Return the (X, Y) coordinate for the center point of the cell that contains the specified text.  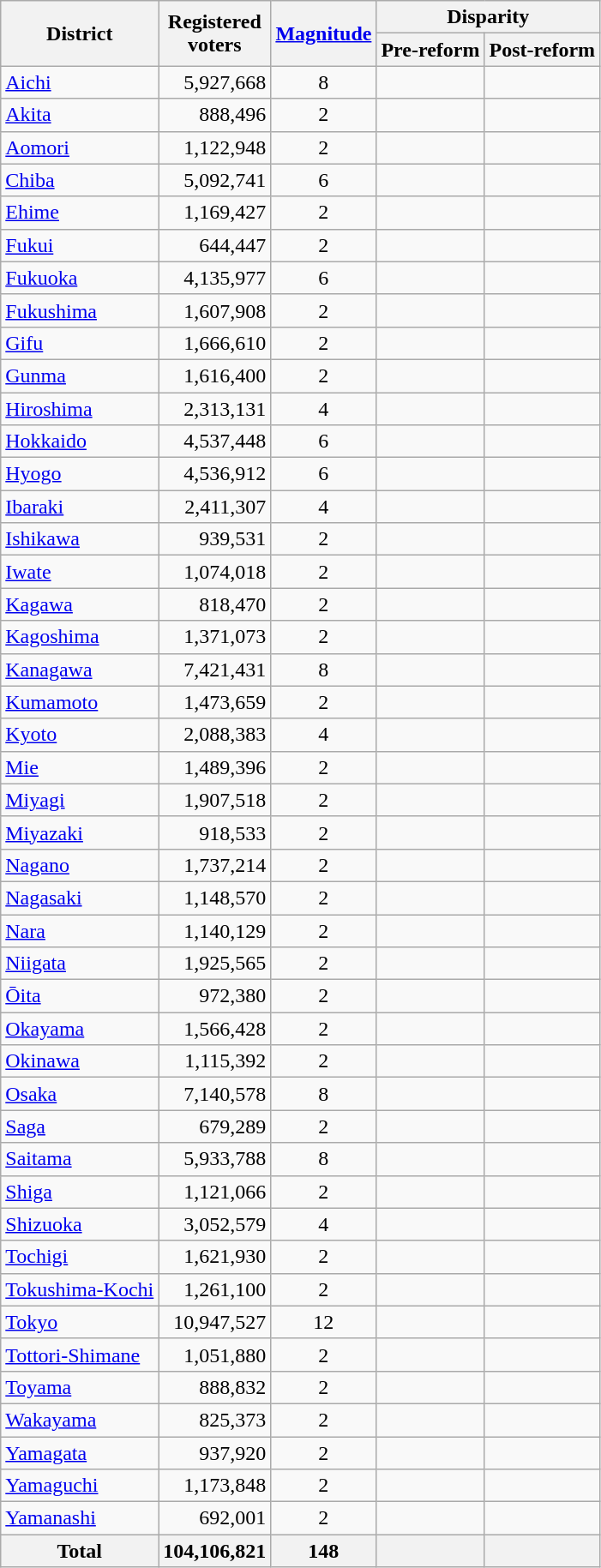
Saga (80, 1126)
679,289 (214, 1126)
Okayama (80, 1029)
Post-reform (542, 50)
148 (324, 1551)
Kyoto (80, 735)
Wakayama (80, 1420)
Yamagata (80, 1453)
1,489,396 (214, 767)
5,927,668 (214, 82)
Saitama (80, 1159)
1,115,392 (214, 1061)
Magnitude (324, 33)
Ōita (80, 996)
Tochigi (80, 1257)
Miyagi (80, 800)
10,947,527 (214, 1322)
Fukui (80, 245)
1,616,400 (214, 375)
818,470 (214, 604)
104,106,821 (214, 1551)
Tokyo (80, 1322)
Fukushima (80, 310)
2,088,383 (214, 735)
Hyogo (80, 474)
Hokkaido (80, 442)
1,566,428 (214, 1029)
1,173,848 (214, 1486)
1,473,659 (214, 702)
2,313,131 (214, 409)
1,169,427 (214, 213)
7,140,578 (214, 1094)
Ishikawa (80, 539)
1,140,129 (214, 930)
Okinawa (80, 1061)
Kanagawa (80, 670)
Aichi (80, 82)
7,421,431 (214, 670)
1,051,880 (214, 1355)
4,135,977 (214, 278)
972,380 (214, 996)
Nagasaki (80, 898)
918,533 (214, 832)
1,074,018 (214, 572)
Nagano (80, 865)
1,666,610 (214, 343)
Gunma (80, 375)
District (80, 33)
Nara (80, 930)
1,607,908 (214, 310)
1,148,570 (214, 898)
1,122,948 (214, 147)
1,907,518 (214, 800)
888,496 (214, 115)
2,411,307 (214, 507)
825,373 (214, 1420)
12 (324, 1322)
5,092,741 (214, 180)
Chiba (80, 180)
1,621,930 (214, 1257)
5,933,788 (214, 1159)
Shiga (80, 1192)
888,832 (214, 1387)
1,121,066 (214, 1192)
Akita (80, 115)
Aomori (80, 147)
Miyazaki (80, 832)
644,447 (214, 245)
1,925,565 (214, 964)
Total (80, 1551)
Shizuoka (80, 1224)
Ehime (80, 213)
Toyama (80, 1387)
Disparity (489, 17)
Registeredvoters (214, 33)
692,001 (214, 1518)
Kumamoto (80, 702)
Yamanashi (80, 1518)
Iwate (80, 572)
Osaka (80, 1094)
4,537,448 (214, 442)
937,920 (214, 1453)
Tottori-Shimane (80, 1355)
Hiroshima (80, 409)
1,261,100 (214, 1289)
Kagoshima (80, 637)
Mie (80, 767)
Pre-reform (430, 50)
Fukuoka (80, 278)
Niigata (80, 964)
1,737,214 (214, 865)
Kagawa (80, 604)
Gifu (80, 343)
4,536,912 (214, 474)
Yamaguchi (80, 1486)
Ibaraki (80, 507)
939,531 (214, 539)
1,371,073 (214, 637)
Tokushima-Kochi (80, 1289)
3,052,579 (214, 1224)
